Output the [X, Y] coordinate of the center of the cell containing the given text.  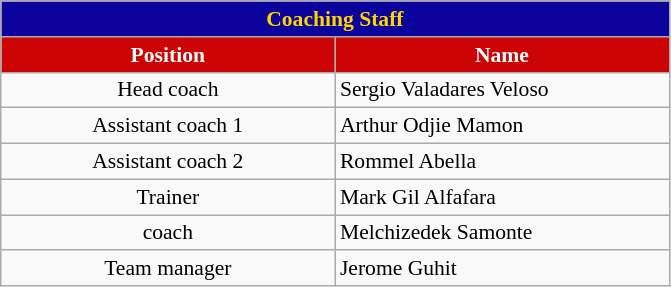
Head coach [168, 90]
Name [502, 55]
Sergio Valadares Veloso [502, 90]
Arthur Odjie Mamon [502, 126]
Mark Gil Alfafara [502, 197]
Team manager [168, 269]
Assistant coach 1 [168, 126]
Jerome Guhit [502, 269]
Rommel Abella [502, 162]
Trainer [168, 197]
Position [168, 55]
coach [168, 233]
Assistant coach 2 [168, 162]
Coaching Staff [335, 19]
Melchizedek Samonte [502, 233]
